From the cell containing the given text, extract its center point as [X, Y] coordinate. 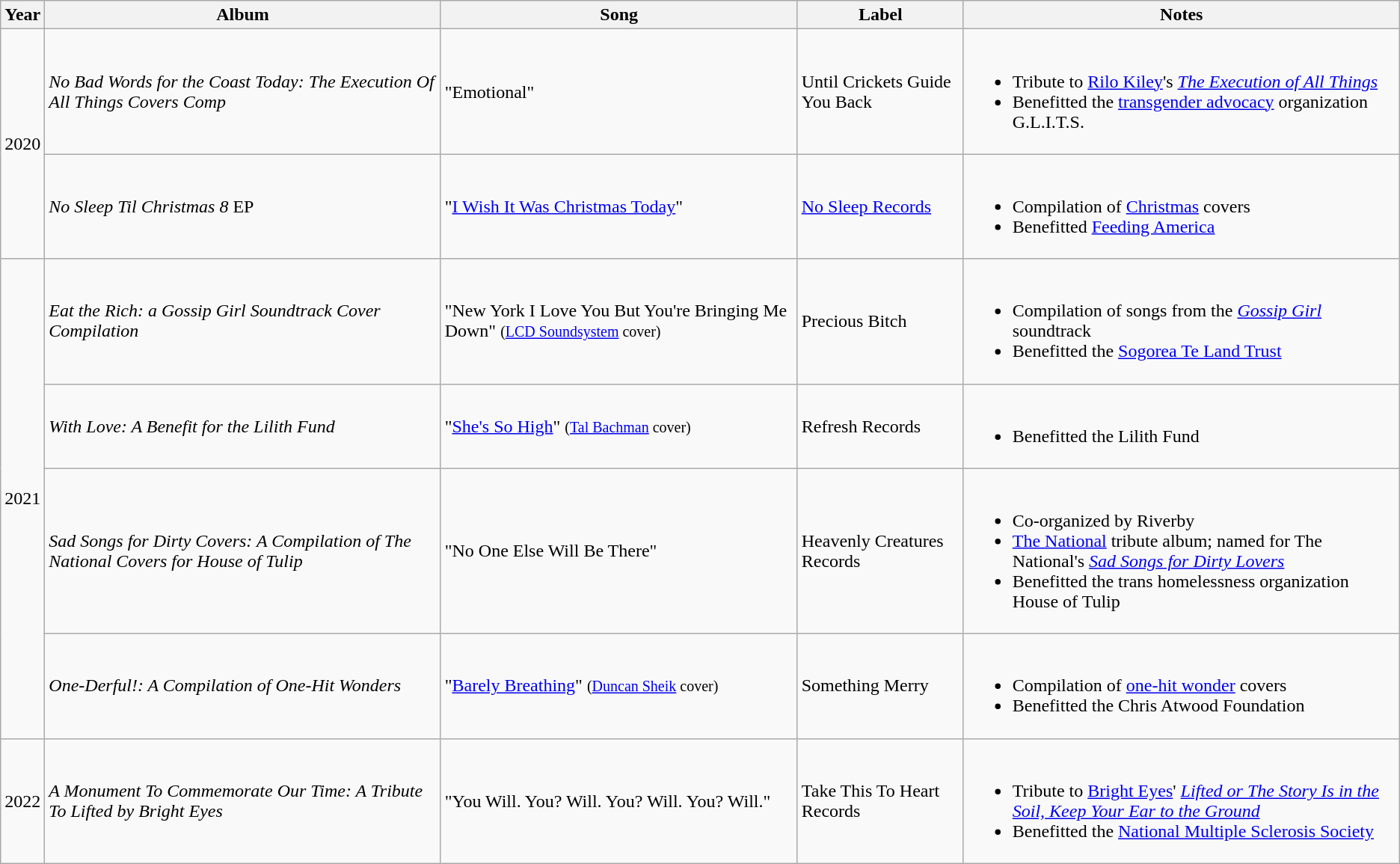
Tribute to Bright Eyes' Lifted or The Story Is in the Soil, Keep Your Ear to the GroundBenefitted the National Multiple Sclerosis Society [1182, 800]
Heavenly Creatures Records [880, 551]
"New York I Love You But You're Bringing Me Down" (LCD Soundsystem cover) [619, 322]
Something Merry [880, 686]
2020 [22, 144]
Precious Bitch [880, 322]
Year [22, 15]
Compilation of songs from the Gossip Girl soundtrackBenefitted the Sogorea Te Land Trust [1182, 322]
Song [619, 15]
2021 [22, 498]
Tribute to Rilo Kiley's The Execution of All ThingsBenefitted the transgender advocacy organization G.L.I.T.S. [1182, 91]
Compilation of one-hit wonder coversBenefitted the Chris Atwood Foundation [1182, 686]
Notes [1182, 15]
With Love: A Benefit for the Lilith Fund [242, 426]
Benefitted the Lilith Fund [1182, 426]
"Emotional" [619, 91]
Eat the Rich: a Gossip Girl Soundtrack Cover Compilation [242, 322]
One-Derful!: A Compilation of One-Hit Wonders [242, 686]
Compilation of Christmas coversBenefitted Feeding America [1182, 206]
2022 [22, 800]
No Sleep Records [880, 206]
"Barely Breathing" (Duncan Sheik cover) [619, 686]
No Sleep Til Christmas 8 EP [242, 206]
"No One Else Will Be There" [619, 551]
Take This To Heart Records [880, 800]
No Bad Words for the Coast Today: The Execution Of All Things Covers Comp [242, 91]
"You Will. You? Will. You? Will. You? Will." [619, 800]
"I Wish It Was Christmas Today" [619, 206]
Sad Songs for Dirty Covers: A Compilation of The National Covers for House of Tulip [242, 551]
"She's So High" (Tal Bachman cover) [619, 426]
Until Crickets Guide You Back [880, 91]
Refresh Records [880, 426]
Label [880, 15]
Album [242, 15]
A Monument To Commemorate Our Time: A Tribute To Lifted by Bright Eyes [242, 800]
